Find where the given text appears and provide that cell's center as (X, Y) coordinate. 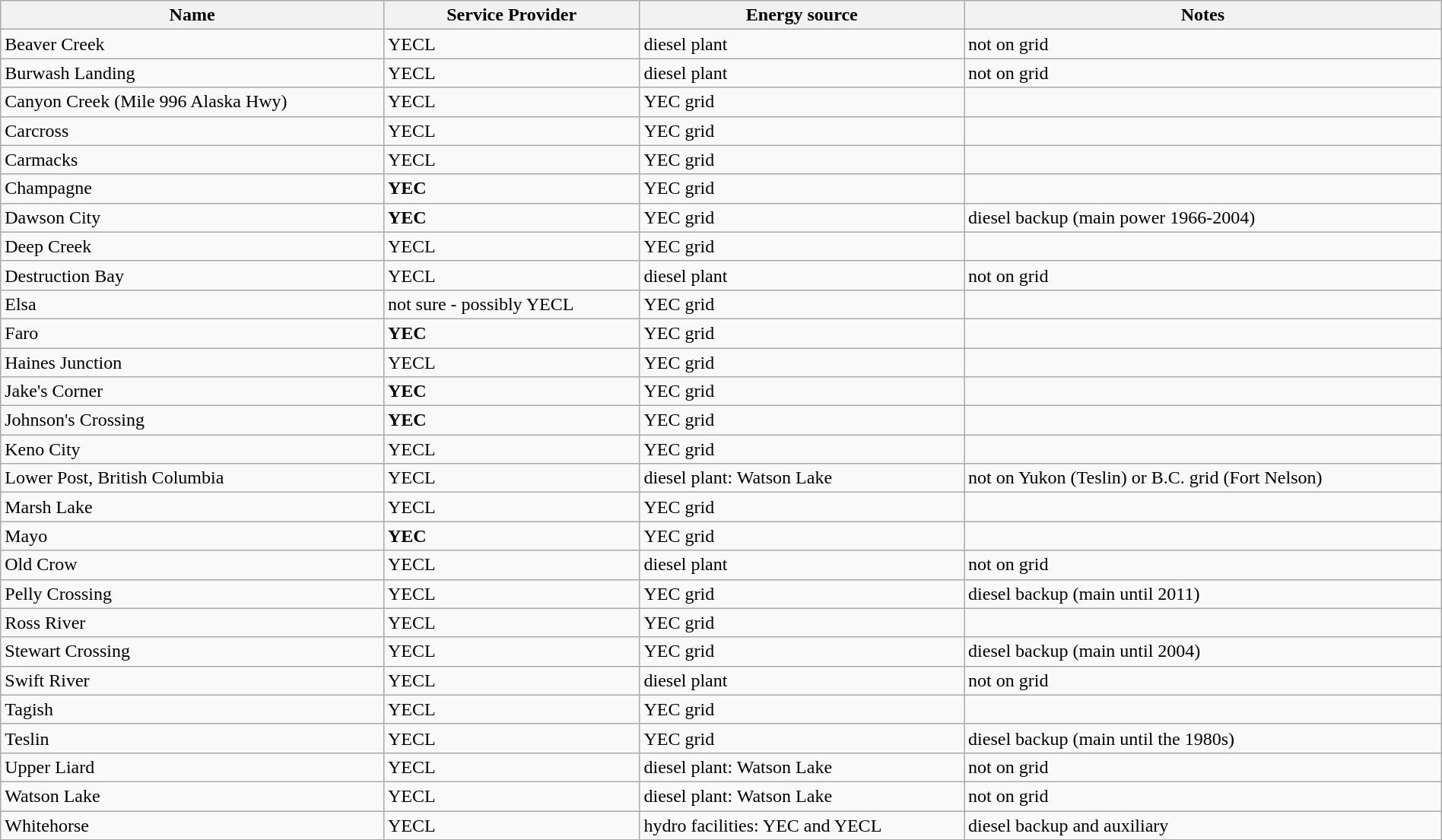
Champagne (192, 189)
diesel backup (main until the 1980s) (1203, 738)
Faro (192, 333)
Haines Junction (192, 363)
diesel backup and auxiliary (1203, 825)
Keno City (192, 449)
Service Provider (511, 15)
Elsa (192, 304)
Watson Lake (192, 796)
Upper Liard (192, 767)
hydro facilities: YEC and YECL (802, 825)
diesel backup (main until 2011) (1203, 594)
Old Crow (192, 565)
Teslin (192, 738)
Swift River (192, 680)
not sure - possibly YECL (511, 304)
Ross River (192, 623)
diesel backup (main until 2004) (1203, 651)
Deep Creek (192, 246)
Jake's Corner (192, 391)
Lower Post, British Columbia (192, 478)
Carmacks (192, 160)
Stewart Crossing (192, 651)
Carcross (192, 131)
Notes (1203, 15)
not on Yukon (Teslin) or B.C. grid (Fort Nelson) (1203, 478)
Destruction Bay (192, 275)
Canyon Creek (Mile 996 Alaska Hwy) (192, 102)
Beaver Creek (192, 44)
Dawson City (192, 217)
Marsh Lake (192, 507)
Tagish (192, 709)
diesel backup (main power 1966-2004) (1203, 217)
Johnson's Crossing (192, 420)
Whitehorse (192, 825)
Name (192, 15)
Burwash Landing (192, 73)
Pelly Crossing (192, 594)
Energy source (802, 15)
Mayo (192, 536)
